Detect which cell encompasses the target text, then output its [X, Y] center coordinate. 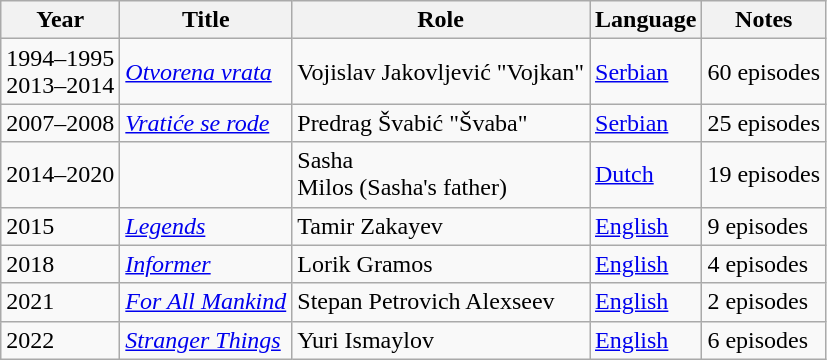
2021 [60, 302]
Legends [206, 226]
1994–19952013–2014 [60, 72]
2015 [60, 226]
Informer [206, 264]
Language [646, 20]
25 episodes [764, 123]
2018 [60, 264]
Year [60, 20]
Stepan Petrovich Alexseev [441, 302]
Vojislav Jakovljević "Vojkan" [441, 72]
2007–2008 [60, 123]
Yuri Ismaylov [441, 340]
Notes [764, 20]
9 episodes [764, 226]
Stranger Things [206, 340]
Title [206, 20]
60 episodes [764, 72]
For All Mankind [206, 302]
Lorik Gramos [441, 264]
2022 [60, 340]
Role [441, 20]
2014–2020 [60, 174]
Dutch [646, 174]
Predrag Švabić "Švaba" [441, 123]
6 episodes [764, 340]
4 episodes [764, 264]
19 episodes [764, 174]
Vratiće se rode [206, 123]
2 episodes [764, 302]
Tamir Zakayev [441, 226]
Otvorena vrata [206, 72]
SashaMilos (Sasha's father) [441, 174]
